Locate the cell with the specified text and output its (X, Y) center coordinate. 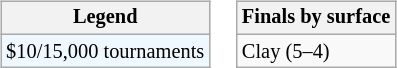
Finals by surface (316, 18)
Legend (105, 18)
Clay (5–4) (316, 51)
$10/15,000 tournaments (105, 51)
